Extract the [X, Y] coordinate from the center of the cell holding the provided text.  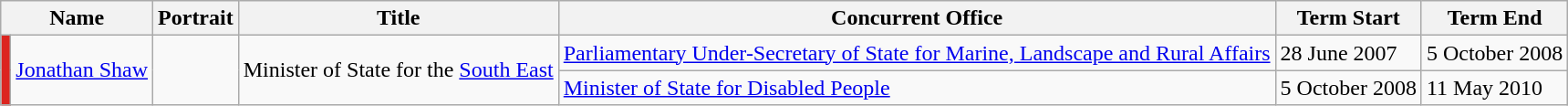
Minister of State for Disabled People [917, 88]
Term Start [1348, 18]
Portrait [196, 18]
Name [77, 18]
Jonathan Shaw [82, 70]
Term End [1494, 18]
28 June 2007 [1348, 53]
Parliamentary Under-Secretary of State for Marine, Landscape and Rural Affairs [917, 53]
Title [398, 18]
Concurrent Office [917, 18]
Minister of State for the South East [398, 70]
11 May 2010 [1494, 88]
